Find where the given text appears and provide that cell's center as (X, Y) coordinate. 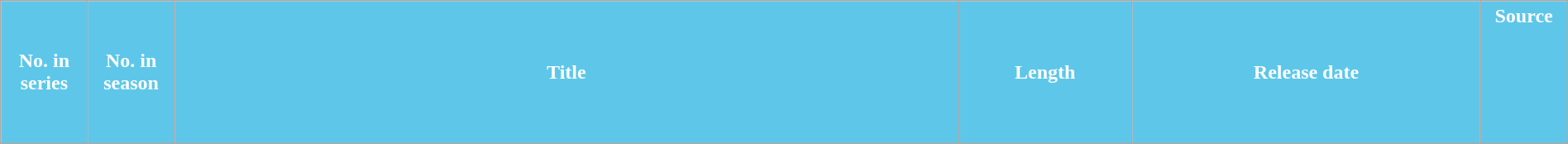
Source (1523, 73)
Title (566, 73)
No. inseries (45, 73)
No. inseason (131, 73)
Release date (1307, 73)
Length (1045, 73)
